Output the (x, y) coordinate of the center of the cell containing the given text.  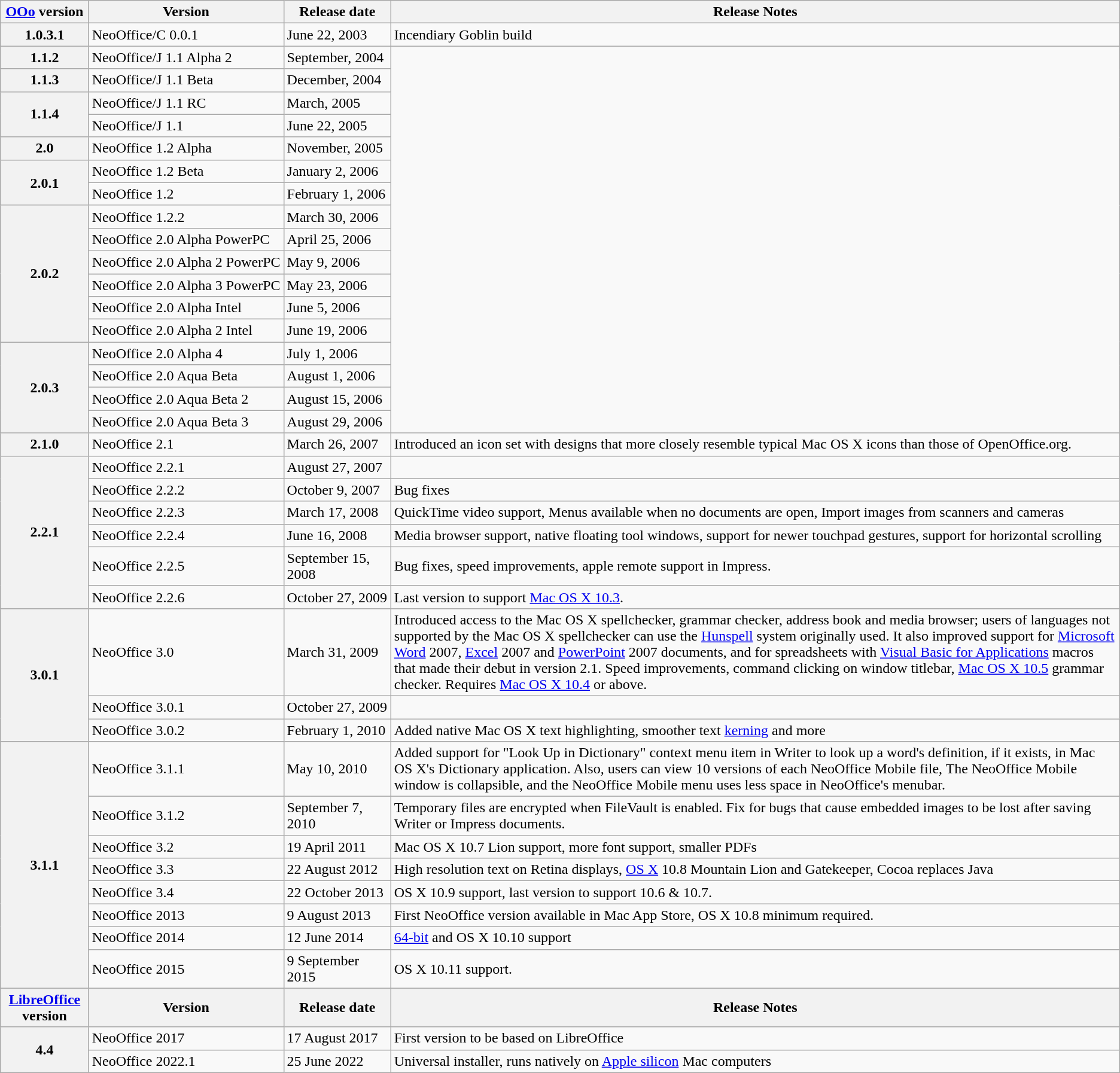
August 27, 2007 (337, 467)
May 9, 2006 (337, 262)
1.0.3.1 (44, 35)
NeoOffice 2.1 (186, 444)
March 31, 2009 (337, 652)
May 10, 2010 (337, 769)
3.1.1 (44, 865)
NeoOffice 3.0 (186, 652)
NeoOffice/J 1.1 (186, 126)
NeoOffice 2.2.5 (186, 566)
NeoOffice 2.2.4 (186, 535)
April 25, 2006 (337, 239)
Mac OS X 10.7 Lion support, more font support, smaller PDFs (755, 847)
March, 2005 (337, 103)
September 7, 2010 (337, 816)
NeoOffice 2.0 Alpha PowerPC (186, 239)
22 October 2013 (337, 892)
QuickTime video support, Menus available when no documents are open, Import images from scanners and cameras (755, 513)
November, 2005 (337, 148)
Bug fixes, speed improvements, apple remote support in Impress. (755, 566)
2.0.2 (44, 273)
March 30, 2006 (337, 217)
1.1.4 (44, 114)
9 August 2013 (337, 915)
High resolution text on Retina displays, OS X 10.8 Mountain Lion and Gatekeeper, Cocoa replaces Java (755, 870)
June 22, 2005 (337, 126)
4.4 (44, 1050)
NeoOffice 3.0.1 (186, 707)
Media browser support, native floating tool windows, support for newer touchpad gestures, support for horizontal scrolling (755, 535)
NeoOffice 2.0 Alpha 4 (186, 353)
June 19, 2006 (337, 331)
NeoOffice 2.2.1 (186, 467)
NeoOffice 1.2 Beta (186, 171)
September, 2004 (337, 57)
NeoOffice 2.0 Aqua Beta 2 (186, 399)
August 29, 2006 (337, 422)
February 1, 2006 (337, 194)
12 June 2014 (337, 938)
Incendiary Goblin build (755, 35)
NeoOffice/J 1.1 RC (186, 103)
NeoOffice 2.0 Aqua Beta (186, 376)
1.1.2 (44, 57)
Added native Mac OS X text highlighting, smoother text kerning and more (755, 730)
October 9, 2007 (337, 490)
March 26, 2007 (337, 444)
NeoOffice 3.4 (186, 892)
NeoOffice 3.0.2 (186, 730)
NeoOffice 3.2 (186, 847)
17 August 2017 (337, 1038)
NeoOffice 2015 (186, 969)
1.1.3 (44, 80)
NeoOffice 3.1.1 (186, 769)
NeoOffice 2.0 Alpha 2 Intel (186, 331)
First version to be based on LibreOffice (755, 1038)
September 15, 2008 (337, 566)
Temporary files are encrypted when FileVault is enabled. Fix for bugs that cause embedded images to be lost after saving Writer or Impress documents. (755, 816)
OOo version (44, 12)
NeoOffice 2.2.3 (186, 513)
NeoOffice 2022.1 (186, 1061)
NeoOffice 2.2.2 (186, 490)
August 1, 2006 (337, 376)
NeoOffice 2.0 Alpha 3 PowerPC (186, 285)
June 5, 2006 (337, 308)
June 22, 2003 (337, 35)
NeoOffice 1.2 Alpha (186, 148)
January 2, 2006 (337, 171)
2.0 (44, 148)
LibreOffice version (44, 1007)
NeoOffice/J 1.1 Alpha 2 (186, 57)
NeoOffice/J 1.1 Beta (186, 80)
25 June 2022 (337, 1061)
NeoOffice 3.1.2 (186, 816)
July 1, 2006 (337, 353)
OS X 10.9 support, last version to support 10.6 & 10.7. (755, 892)
NeoOffice 1.2 (186, 194)
First NeoOffice version available in Mac App Store, OS X 10.8 minimum required. (755, 915)
OS X 10.11 support. (755, 969)
Universal installer, runs natively on Apple silicon Mac computers (755, 1061)
December, 2004 (337, 80)
NeoOffice 2.0 Alpha Intel (186, 308)
NeoOffice 2.0 Alpha 2 PowerPC (186, 262)
64-bit and OS X 10.10 support (755, 938)
NeoOffice 2014 (186, 938)
3.0.1 (44, 675)
19 April 2011 (337, 847)
2.1.0 (44, 444)
NeoOffice/C 0.0.1 (186, 35)
2.2.1 (44, 532)
NeoOffice 2.0 Aqua Beta 3 (186, 422)
NeoOffice 2017 (186, 1038)
February 1, 2010 (337, 730)
June 16, 2008 (337, 535)
22 August 2012 (337, 870)
May 23, 2006 (337, 285)
NeoOffice 1.2.2 (186, 217)
Last version to support Mac OS X 10.3. (755, 597)
NeoOffice 2.2.6 (186, 597)
August 15, 2006 (337, 399)
NeoOffice 2013 (186, 915)
Introduced an icon set with designs that more closely resemble typical Mac OS X icons than those of OpenOffice.org. (755, 444)
2.0.1 (44, 182)
NeoOffice 3.3 (186, 870)
2.0.3 (44, 388)
9 September 2015 (337, 969)
Bug fixes (755, 490)
March 17, 2008 (337, 513)
